Output the [x, y] coordinate of the center of the cell containing the given text.  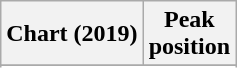
Peakposition [189, 34]
Chart (2019) [72, 34]
